Search for the cell housing the specified text and yield its (x, y) center coordinate. 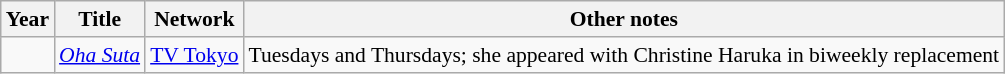
Year (28, 19)
Network (194, 19)
Tuesdays and Thursdays; she appeared with Christine Haruka in biweekly replacement (624, 55)
Title (100, 19)
TV Tokyo (194, 55)
Other notes (624, 19)
Oha Suta (100, 55)
